For the text-containing cell, return its midpoint in [x, y] coordinate format. 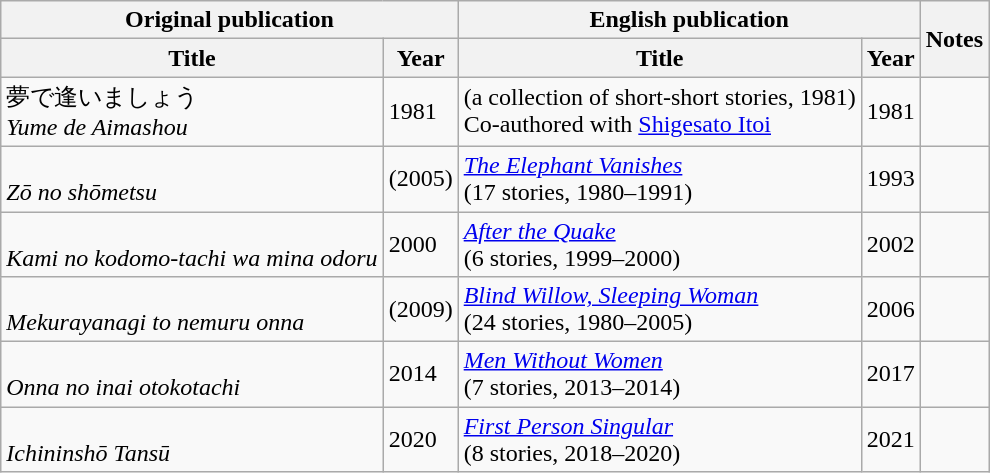
2006 [890, 310]
2002 [890, 244]
2020 [420, 440]
夢で逢いましょうYume de Aimashou [192, 112]
Men Without Women(7 stories, 2013–2014) [660, 374]
Original publication [230, 20]
1993 [890, 178]
Notes [954, 39]
The Elephant Vanishes(17 stories, 1980–1991) [660, 178]
(a collection of short-short stories, 1981)Co-authored with Shigesato Itoi [660, 112]
2014 [420, 374]
Onna no inai otokotachi [192, 374]
2017 [890, 374]
Zō no shōmetsu [192, 178]
After the Quake(6 stories, 1999–2000) [660, 244]
2000 [420, 244]
2021 [890, 440]
Mekurayanagi to nemuru onna [192, 310]
English publication [689, 20]
(2009) [420, 310]
First Person Singular(8 stories, 2018–2020) [660, 440]
Ichininshō Tansū [192, 440]
Blind Willow, Sleeping Woman(24 stories, 1980–2005) [660, 310]
Kami no kodomo-tachi wa mina odoru [192, 244]
(2005) [420, 178]
